Extract the [x, y] coordinate from the center of the cell holding the provided text.  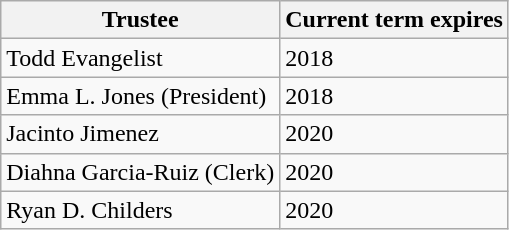
Emma L. Jones (President) [140, 96]
Jacinto Jimenez [140, 134]
Diahna Garcia-Ruiz (Clerk) [140, 172]
Ryan D. Childers [140, 210]
Current term expires [394, 20]
Todd Evangelist [140, 58]
Trustee [140, 20]
